Extract the (X, Y) coordinate from the center of the cell holding the provided text.  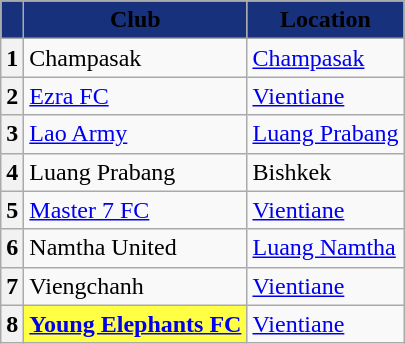
Club (136, 20)
7 (12, 286)
Location (326, 20)
6 (12, 248)
Luang Namtha (326, 248)
Lao Army (136, 134)
5 (12, 210)
Master 7 FC (136, 210)
2 (12, 96)
Viengchanh (136, 286)
Bishkek (326, 172)
1 (12, 58)
4 (12, 172)
Young Elephants FC (136, 324)
Ezra FC (136, 96)
Namtha United (136, 248)
8 (12, 324)
3 (12, 134)
